Return [X, Y] of the center of cell containing provided text 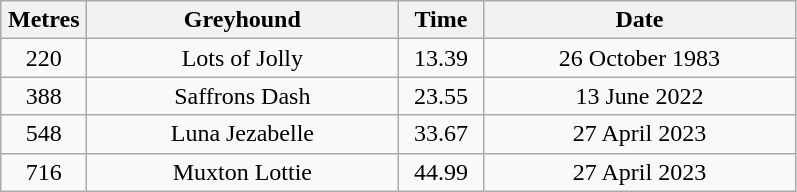
44.99 [441, 172]
716 [44, 172]
Luna Jezabelle [242, 134]
Date [640, 20]
33.67 [441, 134]
13 June 2022 [640, 96]
Lots of Jolly [242, 58]
23.55 [441, 96]
388 [44, 96]
26 October 1983 [640, 58]
Time [441, 20]
220 [44, 58]
548 [44, 134]
Saffrons Dash [242, 96]
Metres [44, 20]
Greyhound [242, 20]
13.39 [441, 58]
Muxton Lottie [242, 172]
